Detect which cell encompasses the target text, then output its [x, y] center coordinate. 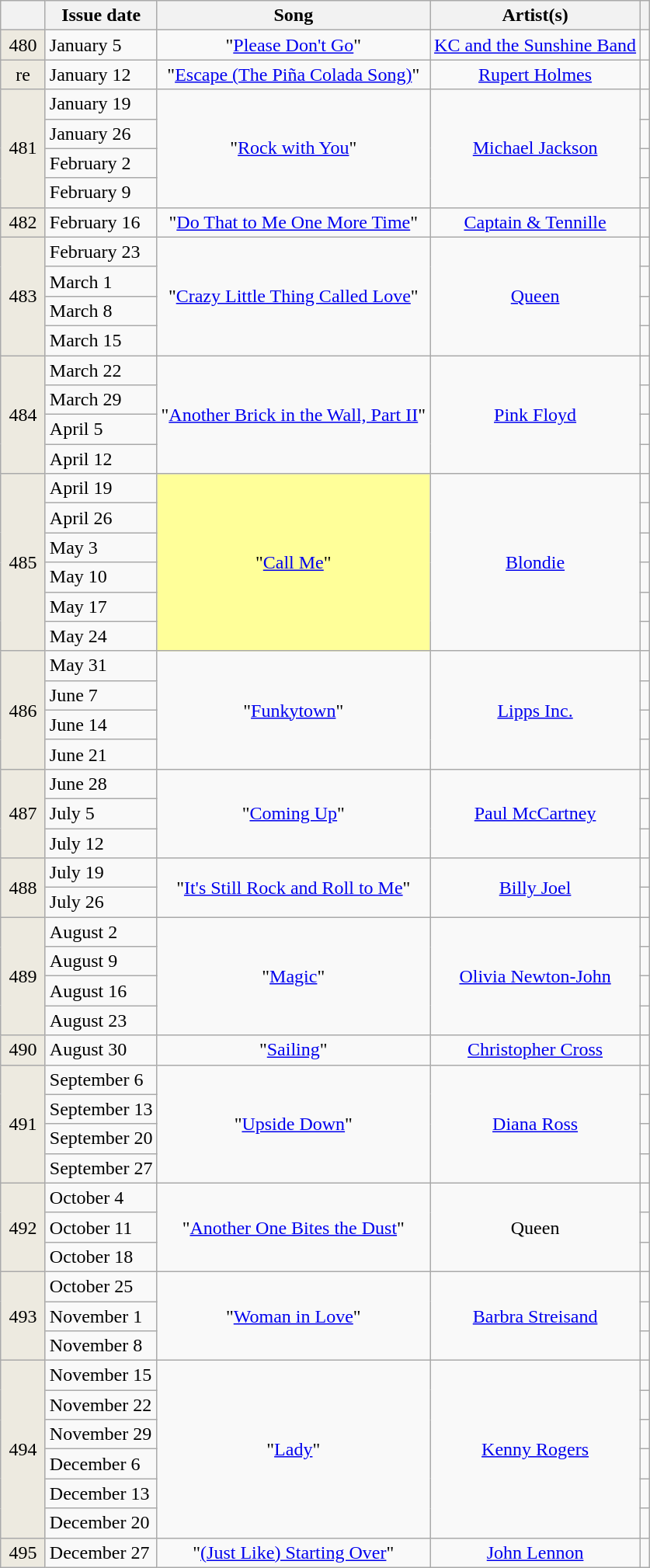
493 [23, 1316]
"Rock with You" [294, 148]
"Sailing" [294, 1050]
"Another One Bites the Dust" [294, 1227]
August 16 [101, 991]
November 22 [101, 1405]
November 1 [101, 1316]
March 22 [101, 370]
485 [23, 562]
481 [23, 148]
September 20 [101, 1139]
April 19 [101, 488]
"Coming Up" [294, 813]
488 [23, 888]
March 8 [101, 311]
"Crazy Little Thing Called Love" [294, 296]
489 [23, 976]
Issue date [101, 16]
November 29 [101, 1434]
Kenny Rogers [536, 1449]
"Another Brick in the Wall, Part II" [294, 415]
480 [23, 45]
"Call Me" [294, 562]
August 2 [101, 932]
"Please Don't Go" [294, 45]
Christopher Cross [536, 1050]
July 5 [101, 813]
January 26 [101, 134]
August 9 [101, 961]
July 12 [101, 843]
"Escape (The Piña Colada Song)" [294, 75]
May 17 [101, 607]
Barbra Streisand [536, 1316]
December 27 [101, 1552]
July 19 [101, 873]
October 4 [101, 1198]
Blondie [536, 562]
"It's Still Rock and Roll to Me" [294, 888]
490 [23, 1050]
"(Just Like) Starting Over" [294, 1552]
June 14 [101, 725]
October 18 [101, 1257]
492 [23, 1227]
February 23 [101, 252]
"Lady" [294, 1449]
May 3 [101, 548]
August 30 [101, 1050]
483 [23, 296]
"Upside Down" [294, 1124]
February 9 [101, 193]
John Lennon [536, 1552]
April 26 [101, 518]
January 5 [101, 45]
Rupert Holmes [536, 75]
May 31 [101, 666]
October 11 [101, 1227]
486 [23, 710]
"Magic" [294, 976]
October 25 [101, 1286]
re [23, 75]
487 [23, 813]
January 12 [101, 75]
January 19 [101, 104]
March 15 [101, 340]
September 6 [101, 1080]
Artist(s) [536, 16]
"Woman in Love" [294, 1316]
Paul McCartney [536, 813]
Diana Ross [536, 1124]
September 13 [101, 1109]
"Do That to Me One More Time" [294, 222]
482 [23, 222]
May 24 [101, 636]
Captain & Tennille [536, 222]
March 29 [101, 400]
Lipps Inc. [536, 710]
Billy Joel [536, 888]
June 28 [101, 784]
November 15 [101, 1375]
Michael Jackson [536, 148]
March 1 [101, 281]
December 20 [101, 1523]
June 21 [101, 754]
484 [23, 415]
February 2 [101, 163]
Song [294, 16]
February 16 [101, 222]
Pink Floyd [536, 415]
August 23 [101, 1020]
September 27 [101, 1168]
July 26 [101, 902]
December 6 [101, 1464]
"Funkytown" [294, 710]
May 10 [101, 577]
December 13 [101, 1493]
Olivia Newton-John [536, 976]
November 8 [101, 1346]
495 [23, 1552]
491 [23, 1124]
494 [23, 1449]
April 12 [101, 459]
June 7 [101, 695]
KC and the Sunshine Band [536, 45]
April 5 [101, 429]
